Return the [X, Y] coordinate for the center point of the cell that contains the specified text.  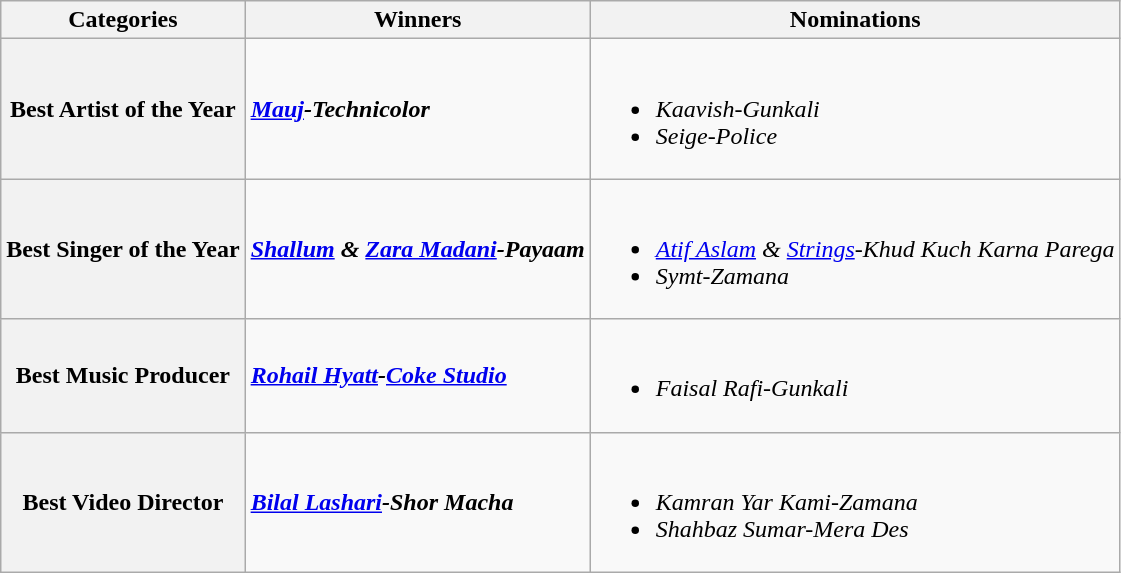
Nominations [855, 20]
Best Artist of the Year [123, 109]
Best Music Producer [123, 376]
Bilal Lashari-Shor Macha [418, 502]
Kaavish-GunkaliSeige-Police [855, 109]
Best Video Director [123, 502]
Faisal Rafi-Gunkali [855, 376]
Mauj-Technicolor [418, 109]
Kamran Yar Kami-Zamana Shahbaz Sumar-Mera Des [855, 502]
Shallum & Zara Madani-Payaam [418, 249]
Best Singer of the Year [123, 249]
Winners [418, 20]
Atif Aslam & Strings-Khud Kuch Karna ParegaSymt-Zamana [855, 249]
Categories [123, 20]
Rohail Hyatt-Coke Studio [418, 376]
